For the text-containing cell, return its midpoint in [x, y] coordinate format. 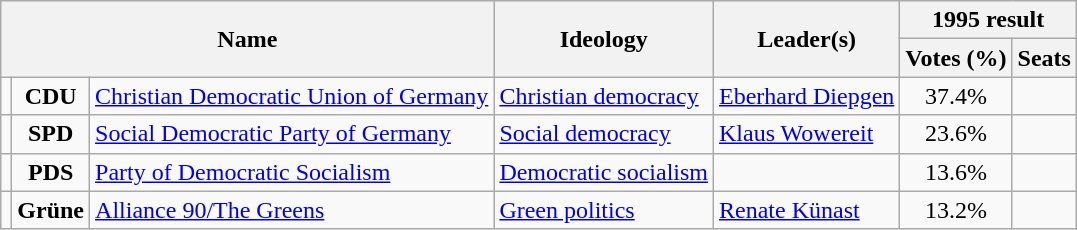
Christian democracy [604, 96]
13.6% [956, 172]
SPD [51, 134]
Ideology [604, 39]
13.2% [956, 210]
Christian Democratic Union of Germany [292, 96]
Eberhard Diepgen [807, 96]
Democratic socialism [604, 172]
37.4% [956, 96]
Social Democratic Party of Germany [292, 134]
Leader(s) [807, 39]
Name [248, 39]
Alliance 90/The Greens [292, 210]
Party of Democratic Socialism [292, 172]
Seats [1044, 58]
CDU [51, 96]
1995 result [988, 20]
Social democracy [604, 134]
PDS [51, 172]
Renate Künast [807, 210]
Grüne [51, 210]
Klaus Wowereit [807, 134]
23.6% [956, 134]
Green politics [604, 210]
Votes (%) [956, 58]
